Return [x, y] of the center of cell containing provided text 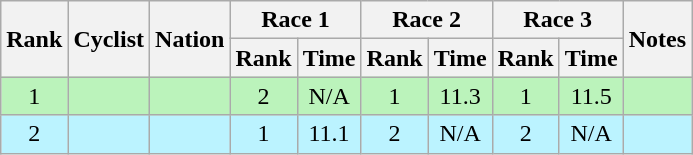
Notes [657, 39]
Race 2 [426, 20]
11.1 [329, 134]
Cyclist [109, 39]
11.3 [460, 96]
Nation [190, 39]
Race 3 [558, 20]
Race 1 [296, 20]
11.5 [591, 96]
